Find where the given text appears and provide that cell's center as [x, y] coordinate. 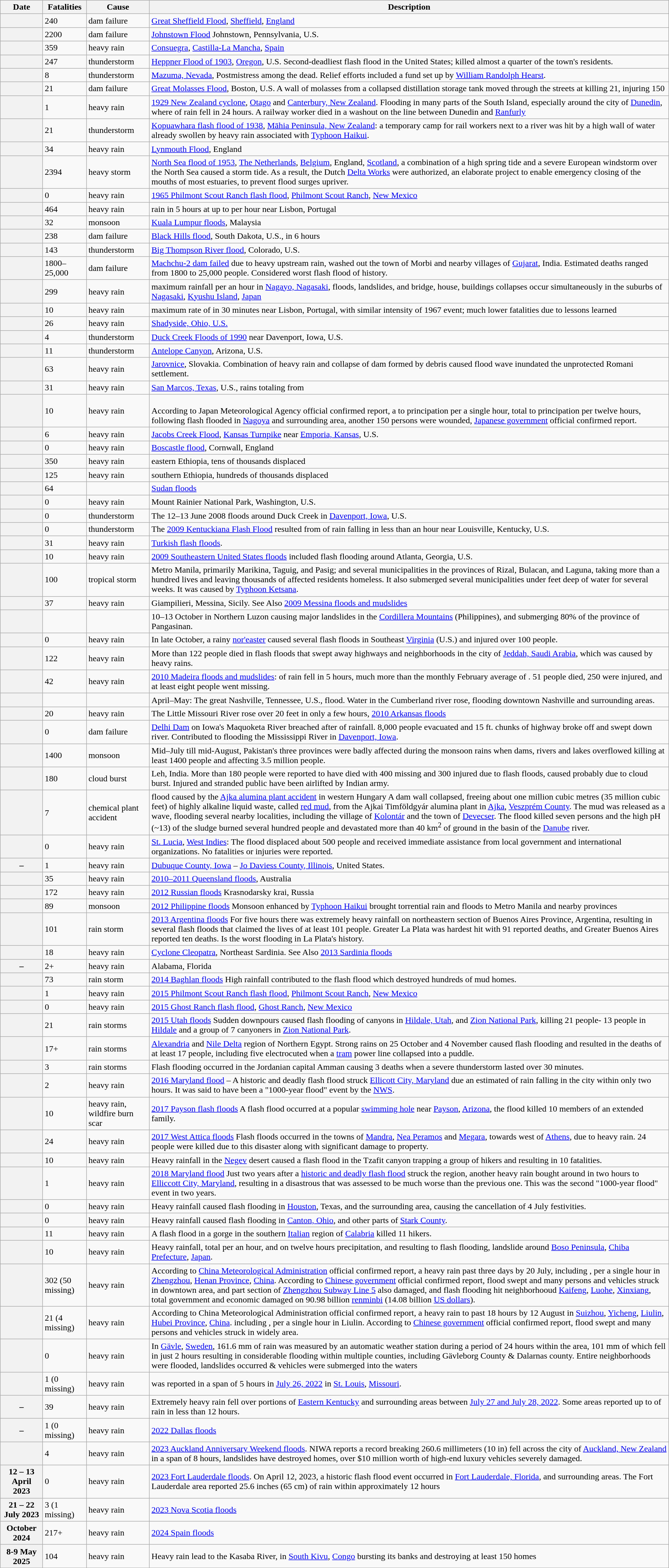
2009 Southeastern United States floods included flash flooding around Atlanta, Georgia, U.S. [409, 557]
2+ [65, 966]
Black Hills flood, South Dakota, U.S., in 6 hours [409, 236]
39 [65, 1407]
299 [65, 292]
Date [21, 7]
240 [65, 21]
2012 Philippine floods Monsoon enhanced by Typhoon Haikui brought torrential rain and floods to Metro Manila and nearby provinces [409, 906]
Antelope Canyon, Arizona, U.S. [409, 351]
Heppner Flood of 1903, Oregon, U.S. Second-deadliest flash flood in the United States; killed almost a quarter of the town's residents. [409, 61]
Fatalities [65, 7]
8-9 May 2025 [21, 1556]
Boscastle flood, Cornwall, England [409, 447]
21 – 22 July 2023 [21, 1510]
89 [65, 906]
180 [65, 778]
1965 Philmont Scout Ranch flash flood, Philmont Scout Ranch, New Mexico [409, 195]
100 [65, 580]
63 [65, 369]
Heavy rain lead to the Kasaba River, in South Kivu, Congo bursting its banks and destroying at least 150 homes [409, 1556]
42 [65, 681]
chemical plant accident [118, 813]
10–13 October in Northern Luzon causing major landslides in the Cordillera Mountains (Philippines), and submerging 80% of the province of Pangasinan. [409, 621]
6 [65, 434]
247 [65, 61]
37 [65, 603]
Sudan floods [409, 489]
San Marcos, Texas, U.S., rains totaling from [409, 387]
was reported in a span of 5 hours in July 26, 2022 in St. Louis, Missouri. [409, 1384]
heavy rain, wildfire burn scar [118, 1113]
Shadyside, Ohio, U.S. [409, 323]
Big Thompson River flood, Colorado, U.S. [409, 250]
Duck Creek Floods of 1990 near Davenport, Iowa, U.S. [409, 337]
Jacobs Creek Flood, Kansas Turnpike near Emporia, Kansas, U.S. [409, 434]
34 [65, 149]
The Little Missouri River rose over 20 feet in only a few hours, 2010 Arkansas floods [409, 713]
2017 Payson flash floods A flash flood occurred at a popular swimming hole near Payson, Arizona, the flood killed 10 members of an extended family. [409, 1113]
2022 Dallas floods [409, 1430]
172 [65, 892]
Great Sheffield Flood, Sheffield, England [409, 21]
October 2024 [21, 1533]
Cause [118, 7]
3 (1 missing) [65, 1510]
12 – 13 April 2023 [21, 1482]
35 [65, 879]
Mazuma, Nevada, Postmistress among the dead. Relief efforts included a fund set up by William Randolph Hearst. [409, 75]
cloud burst [118, 778]
Heavy rainfall caused flash flooding in Houston, Texas, and the surrounding area, causing the cancellation of 4 July festivities. [409, 1206]
238 [65, 236]
Description [409, 7]
104 [65, 1556]
359 [65, 48]
1800–25,000 [65, 268]
20 [65, 713]
Dubuque County, Iowa – Jo Daviess County, Illinois, United States. [409, 865]
7 [65, 813]
Turkish flash floods. [409, 543]
2 [65, 1085]
2012 Russian floods Krasnodarsky krai, Russia [409, 892]
3 [65, 1067]
2023 Nova Scotia floods [409, 1510]
tropical storm [118, 580]
Johnstown Flood Johnstown, Pennsylvania, U.S. [409, 34]
2394 [65, 172]
Heavy rainfall in the Negev desert caused a flash flood in the Tzafit canyon trapping a group of hikers and resulting in 10 fatalities. [409, 1160]
In late October, a rainy nor'easter caused several flash floods in Southeast Virginia (U.S.) and injured over 100 people. [409, 640]
2200 [65, 34]
Giampilieri, Messina, Sicily. See Also 2009 Messina floods and mudslides [409, 603]
Jarovnice, Slovakia. Combination of heavy rain and collapse of dam formed by debris caused flood wave inundated the unprotected Romani settlement. [409, 369]
A flash flood in a gorge in the southern Italian region of Calabria killed 11 hikers. [409, 1233]
64 [65, 489]
302 (50 missing) [65, 1285]
350 [65, 461]
1400 [65, 755]
24 [65, 1142]
2024 Spain floods [409, 1533]
217+ [65, 1533]
2015 Philmont Scout Ranch flash flood, Philmont Scout Ranch, New Mexico [409, 993]
April–May: The great Nashville, Tennessee, U.S., flood. Water in the Cumberland river rose, flooding downtown Nashville and surrounding areas. [409, 700]
Alabama, Florida [409, 966]
eastern Ethiopia, tens of thousands displaced [409, 461]
Heavy rainfall caused flash flooding in Canton, Ohio, and other parts of Stark County. [409, 1220]
26 [65, 323]
Mount Rainier National Park, Washington, U.S. [409, 502]
maximum rate of in 30 minutes near Lisbon, Portugal, with similar intensity of 1967 event; much lower fatalities due to lessons learned [409, 310]
32 [65, 223]
2010–2011 Queensland floods, Australia [409, 879]
143 [65, 250]
73 [65, 980]
464 [65, 209]
rain in 5 hours at up to per hour near Lisbon, Portugal [409, 209]
Consuegra, Castilla-La Mancha, Spain [409, 48]
18 [65, 953]
Flash flooding occurred in the Jordanian capital Amman causing 3 deaths when a severe thunderstorm lasted over 30 minutes. [409, 1067]
2014 Baghlan floods High rainfall contributed to the flash flood which destroyed hundreds of mud homes. [409, 980]
heavy storm [118, 172]
17+ [65, 1049]
The 12–13 June 2008 floods around Duck Creek in Davenport, Iowa, U.S. [409, 516]
122 [65, 658]
Cyclone Cleopatra, Northeast Sardinia. See Also 2013 Sardinia floods [409, 953]
125 [65, 475]
The 2009 Kentuckiana Flash Flood resulted from of rain falling in less than an hour near Louisville, Kentucky, U.S. [409, 529]
8 [65, 75]
southern Ethiopia, hundreds of thousands displaced [409, 475]
Lynmouth Flood, England [409, 149]
21 (4 missing) [65, 1323]
Kuala Lumpur floods, Malaysia [409, 223]
2015 Ghost Ranch flash flood, Ghost Ranch, New Mexico [409, 1007]
101 [65, 929]
